Pinpoint the cell where the given text exists, returning its (x, y) midpoint coordinate. 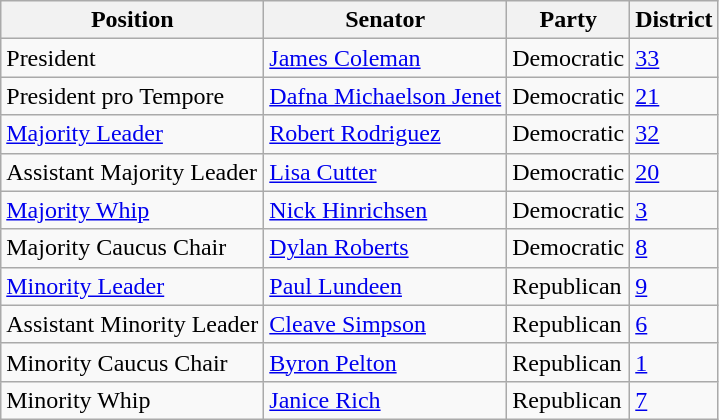
Nick Hinrichsen (386, 210)
Byron Pelton (386, 362)
Dylan Roberts (386, 248)
7 (674, 400)
District (674, 20)
Dafna Michaelson Jenet (386, 96)
James Coleman (386, 58)
Assistant Minority Leader (132, 324)
8 (674, 248)
Minority Caucus Chair (132, 362)
20 (674, 172)
6 (674, 324)
Senator (386, 20)
32 (674, 134)
Majority Caucus Chair (132, 248)
Minority Leader (132, 286)
President (132, 58)
21 (674, 96)
Assistant Majority Leader (132, 172)
Minority Whip (132, 400)
President pro Tempore (132, 96)
Janice Rich (386, 400)
Party (568, 20)
Majority Leader (132, 134)
33 (674, 58)
Lisa Cutter (386, 172)
9 (674, 286)
Position (132, 20)
Majority Whip (132, 210)
1 (674, 362)
Robert Rodriguez (386, 134)
Cleave Simpson (386, 324)
Paul Lundeen (386, 286)
3 (674, 210)
